Return [X, Y] of the center of cell containing provided text 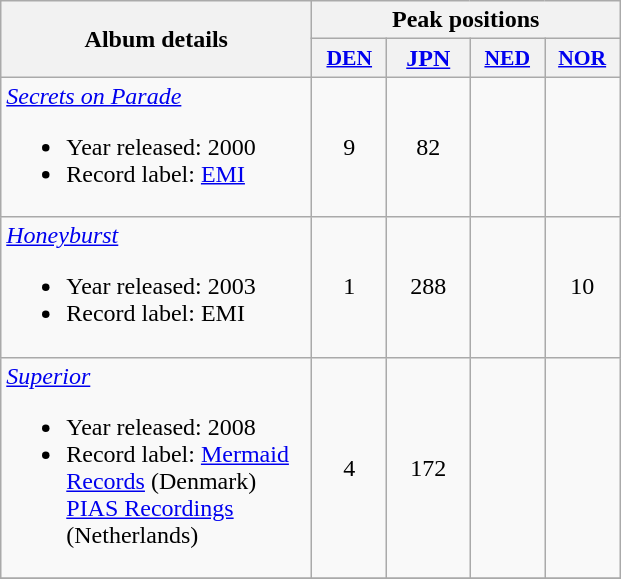
82 [428, 147]
NOR [582, 58]
SuperiorYear released: 2008Record label: Mermaid Records (Denmark) PIAS Recordings (Netherlands) [156, 468]
HoneyburstYear released: 2003Record label: EMI [156, 287]
NED [508, 58]
JPN [428, 58]
172 [428, 468]
1 [350, 287]
Secrets on ParadeYear released: 2000Record label: EMI [156, 147]
10 [582, 287]
4 [350, 468]
DEN [350, 58]
288 [428, 287]
Peak positions [466, 20]
9 [350, 147]
Album details [156, 39]
